Return the (X, Y) coordinate for the center point of the cell that contains the specified text.  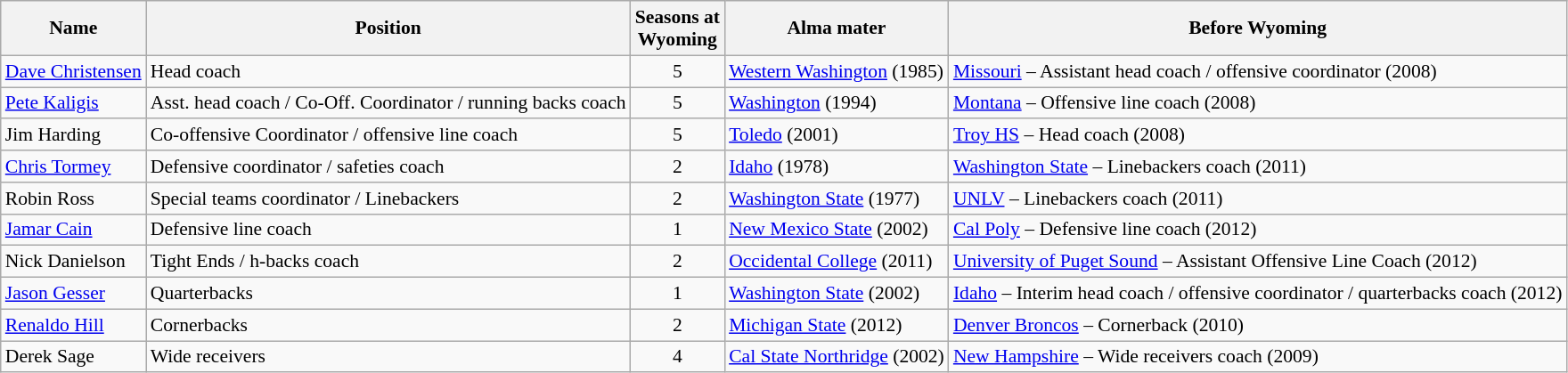
Chris Tormey (73, 166)
Derek Sage (73, 357)
Toledo (2001) (837, 135)
Washington State – Linebackers coach (2011) (1258, 166)
Defensive coordinator / safeties coach (388, 166)
Idaho (1978) (837, 166)
Co-offensive Coordinator / offensive line coach (388, 135)
Washington (1994) (837, 103)
Troy HS – Head coach (2008) (1258, 135)
Seasons atWyoming (677, 28)
UNLV – Linebackers coach (2011) (1258, 199)
New Mexico State (2002) (837, 230)
Idaho – Interim head coach / offensive coordinator / quarterbacks coach (2012) (1258, 294)
Name (73, 28)
Cal Poly – Defensive line coach (2012) (1258, 230)
Occidental College (2011) (837, 262)
Special teams coordinator / Linebackers (388, 199)
Denver Broncos – Cornerback (2010) (1258, 325)
Head coach (388, 71)
Nick Danielson (73, 262)
Western Washington (1985) (837, 71)
Pete Kaligis (73, 103)
Michigan State (2012) (837, 325)
Montana – Offensive line coach (2008) (1258, 103)
New Hampshire – Wide receivers coach (2009) (1258, 357)
4 (677, 357)
University of Puget Sound – Assistant Offensive Line Coach (2012) (1258, 262)
Tight Ends / h-backs coach (388, 262)
Jamar Cain (73, 230)
Washington State (2002) (837, 294)
Cornerbacks (388, 325)
Jason Gesser (73, 294)
Cal State Northridge (2002) (837, 357)
Before Wyoming (1258, 28)
Alma mater (837, 28)
Quarterbacks (388, 294)
Asst. head coach / Co-Off. Coordinator / running backs coach (388, 103)
Position (388, 28)
Washington State (1977) (837, 199)
Robin Ross (73, 199)
Jim Harding (73, 135)
Missouri – Assistant head coach / offensive coordinator (2008) (1258, 71)
Dave Christensen (73, 71)
Defensive line coach (388, 230)
Wide receivers (388, 357)
Renaldo Hill (73, 325)
